Scan for the cell matching the given text and deliver its (X, Y) coordinate at center. 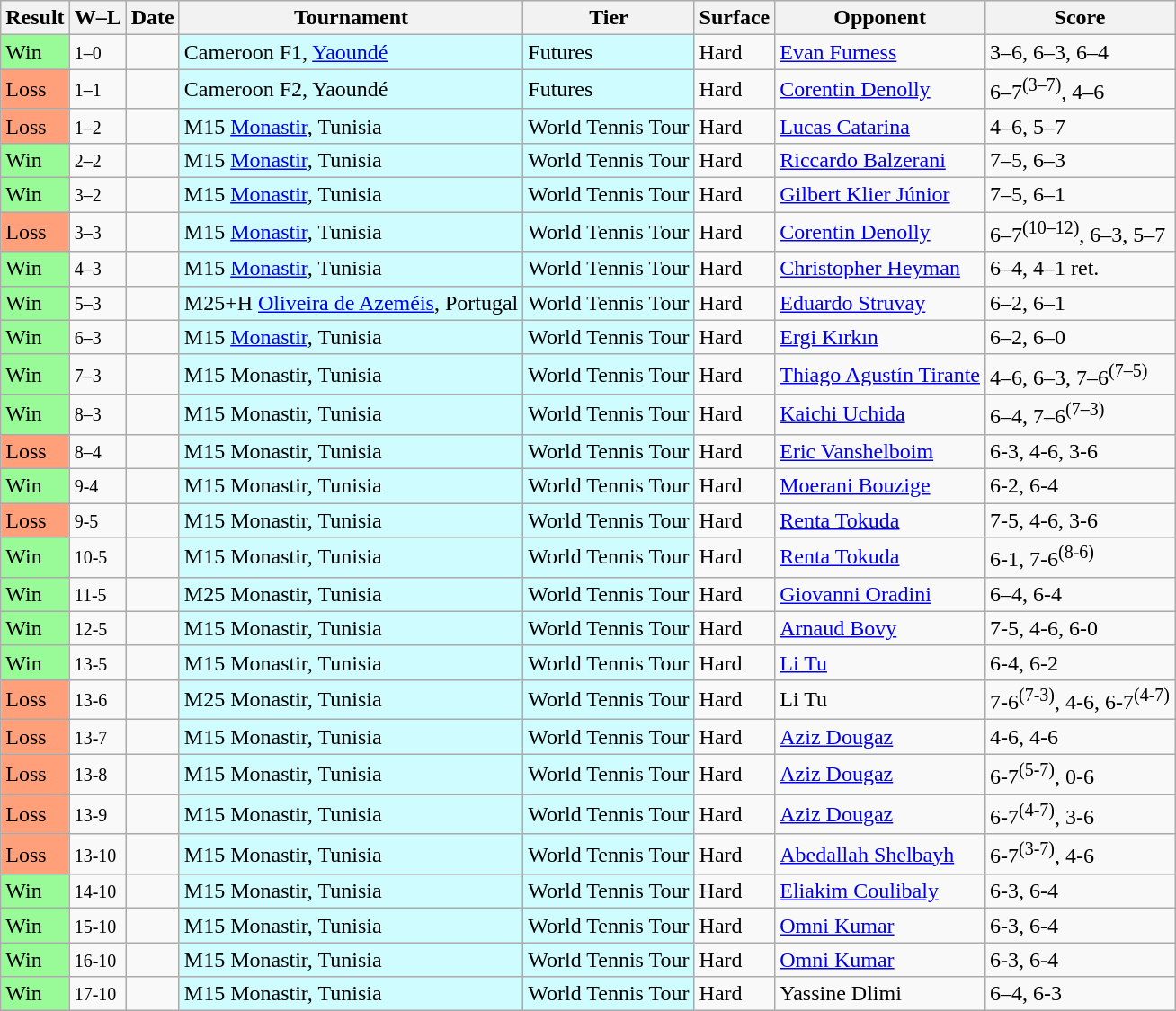
12-5 (97, 628)
Christopher Heyman (880, 269)
Ergi Kırkın (880, 337)
7-5, 4-6, 3-6 (1079, 520)
10-5 (97, 557)
M25+H Oliveira de Azeméis, Portugal (351, 303)
W–L (97, 18)
1–1 (97, 90)
13-7 (97, 737)
13-6 (97, 699)
11-5 (97, 594)
Cameroon F2, Yaoundé (351, 90)
6–4, 4–1 ret. (1079, 269)
1–2 (97, 126)
6-7(5-7), 0-6 (1079, 775)
7–3 (97, 374)
7–5, 6–3 (1079, 160)
Opponent (880, 18)
Evan Furness (880, 52)
6-1, 7-6(8-6) (1079, 557)
Surface (735, 18)
6–4, 6-3 (1079, 994)
16-10 (97, 960)
15-10 (97, 926)
5–3 (97, 303)
6-7(4-7), 3-6 (1079, 814)
6–2, 6–1 (1079, 303)
4–3 (97, 269)
4-6, 4-6 (1079, 737)
13-5 (97, 662)
4–6, 5–7 (1079, 126)
Tier (609, 18)
8–4 (97, 451)
Tournament (351, 18)
6-2, 6-4 (1079, 486)
6-4, 6-2 (1079, 662)
6-3, 4-6, 3-6 (1079, 451)
7-5, 4-6, 6-0 (1079, 628)
Eduardo Struvay (880, 303)
Eric Vanshelboim (880, 451)
6–4, 6-4 (1079, 594)
Result (35, 18)
7–5, 6–1 (1079, 195)
8–3 (97, 415)
6–7(3–7), 4–6 (1079, 90)
Cameroon F1, Yaoundé (351, 52)
Thiago Agustín Tirante (880, 374)
Date (153, 18)
1–0 (97, 52)
3–3 (97, 232)
6-7(3-7), 4-6 (1079, 854)
4–6, 6–3, 7–6(7–5) (1079, 374)
3–2 (97, 195)
Abedallah Shelbayh (880, 854)
7-6(7-3), 4-6, 6-7(4-7) (1079, 699)
13-8 (97, 775)
6–7(10–12), 6–3, 5–7 (1079, 232)
2–2 (97, 160)
6–2, 6–0 (1079, 337)
9-4 (97, 486)
14-10 (97, 891)
17-10 (97, 994)
3–6, 6–3, 6–4 (1079, 52)
Score (1079, 18)
Eliakim Coulibaly (880, 891)
6–4, 7–6(7–3) (1079, 415)
13-9 (97, 814)
Giovanni Oradini (880, 594)
9-5 (97, 520)
6–3 (97, 337)
Moerani Bouzige (880, 486)
13-10 (97, 854)
Riccardo Balzerani (880, 160)
Arnaud Bovy (880, 628)
Gilbert Klier Júnior (880, 195)
Yassine Dlimi (880, 994)
Lucas Catarina (880, 126)
Kaichi Uchida (880, 415)
